Search for the cell housing the specified text and yield its (x, y) center coordinate. 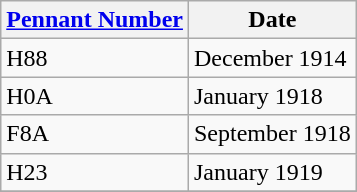
H0A (95, 96)
January 1919 (272, 172)
September 1918 (272, 134)
Date (272, 20)
Pennant Number (95, 20)
H23 (95, 172)
H88 (95, 58)
F8A (95, 134)
January 1918 (272, 96)
December 1914 (272, 58)
